From the cell containing the given text, extract its center point as [x, y] coordinate. 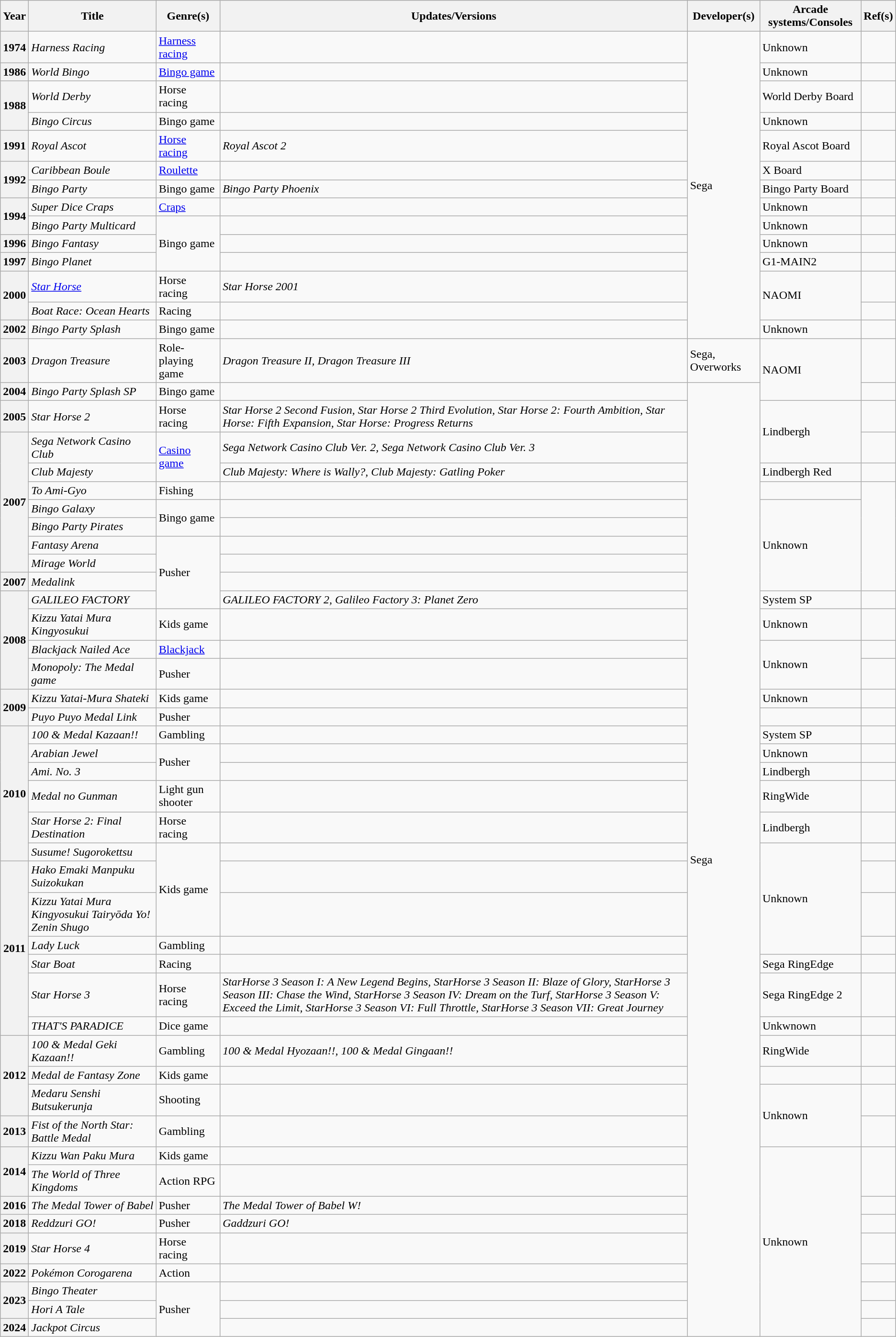
Bingo Theater [92, 1291]
Casino game [188, 457]
To Ami-Gyo [92, 490]
Bingo Party Board [810, 189]
Hori A Tale [92, 1309]
Super Dice Craps [92, 207]
2000 [14, 296]
Gaddzuri GO! [454, 1224]
Dragon Treasure [92, 361]
Star Horse 4 [92, 1248]
1994 [14, 216]
Updates/Versions [454, 16]
Lady Luck [92, 945]
1986 [14, 72]
Boat Race: Ocean Hearts [92, 311]
Star Horse 2001 [454, 286]
2009 [14, 708]
Bingo Fantasy [92, 243]
Pokémon Corogarena [92, 1273]
Medalink [92, 581]
Sega Network Casino Club Ver. 2, Sega Network Casino Club Ver. 3 [454, 447]
Star Horse 3 [92, 995]
Action RPG [188, 1181]
The Medal Tower of Babel [92, 1205]
2023 [14, 1300]
Role-playing game [188, 361]
Blackjack Nailed Ace [92, 649]
Club Majesty: Where is Wally?, Club Majesty: Gatling Poker [454, 472]
Arcade systems/Consoles [810, 16]
World Derby [92, 97]
Light gun shooter [188, 796]
Lindbergh Red [810, 472]
Star Horse [92, 286]
Developer(s) [724, 16]
Title [92, 16]
Medal de Fantasy Zone [92, 1076]
Star Horse 2 [92, 417]
Caribbean Boule [92, 170]
Club Majesty [92, 472]
Ami. No. 3 [92, 771]
Bingo Party Phoenix [454, 189]
2014 [14, 1171]
2003 [14, 361]
Fantasy Arena [92, 545]
Fishing [188, 490]
GALILEO FACTORY 2, Galileo Factory 3: Planet Zero [454, 600]
Puyo Puyo Medal Link [92, 717]
2002 [14, 329]
2022 [14, 1273]
Sega RingEdge [810, 963]
Jackpot Circus [92, 1327]
Royal Ascot Board [810, 146]
1988 [14, 105]
Fist of the North Star: Battle Medal [92, 1131]
Bingo Party Splash [92, 329]
Sega, Overworks [724, 361]
100 & Medal Geki Kazaan!! [92, 1051]
Harness Racing [92, 47]
Year [14, 16]
Kizzu Wan Paku Mura [92, 1156]
Harness racing [188, 47]
2005 [14, 417]
The World of Three Kingdoms [92, 1181]
2024 [14, 1327]
Action [188, 1273]
G1-MAIN2 [810, 261]
1991 [14, 146]
Monopoly: The Medal game [92, 674]
Bingo Party [92, 189]
2019 [14, 1248]
Bingo Galaxy [92, 509]
Blackjack [188, 649]
Bingo Planet [92, 261]
2016 [14, 1205]
Kizzu Yatai-Mura Shateki [92, 699]
Roulette [188, 170]
Bingo Party Pirates [92, 527]
Hako Emaki Manpuku Suizokukan [92, 876]
2008 [14, 640]
Craps [188, 207]
The Medal Tower of Babel W! [454, 1205]
2012 [14, 1076]
2004 [14, 392]
GALILEO FACTORY [92, 600]
Bingo Circus [92, 121]
Unkwnown [810, 1026]
100 & Medal Hyozaan!!, 100 & Medal Gingaan!! [454, 1051]
Star Horse 2: Final Destination [92, 827]
Reddzuri GO! [92, 1224]
Royal Ascot [92, 146]
Star Horse 2 Second Fusion, Star Horse 2 Third Evolution, Star Horse 2: Fourth Ambition, Star Horse: Fifth Expansion, Star Horse: Progress Returns [454, 417]
Bingo Party Multicard [92, 225]
Susume! Sugorokettsu [92, 852]
2018 [14, 1224]
Royal Ascot 2 [454, 146]
1996 [14, 243]
Arabian Jewel [92, 753]
Medal no Gunman [92, 796]
Kizzu Yatai Mura Kingyosukui [92, 624]
Sega RingEdge 2 [810, 995]
X Board [810, 170]
Dice game [188, 1026]
World Bingo [92, 72]
Kizzu Yatai Mura Kingyosukui Tairyōda Yo! Zenin Shugo [92, 914]
Shooting [188, 1100]
2010 [14, 793]
Star Boat [92, 963]
2011 [14, 948]
THAT'S PARADICE [92, 1026]
Ref(s) [878, 16]
1992 [14, 180]
Dragon Treasure II, Dragon Treasure III [454, 361]
Bingo Party Splash SP [92, 392]
Genre(s) [188, 16]
1997 [14, 261]
2013 [14, 1131]
Medaru Senshi Butsukerunja [92, 1100]
1974 [14, 47]
Mirage World [92, 563]
World Derby Board [810, 97]
100 & Medal Kazaan!! [92, 735]
Sega Network Casino Club [92, 447]
